Find where the given text appears and provide that cell's center as (x, y) coordinate. 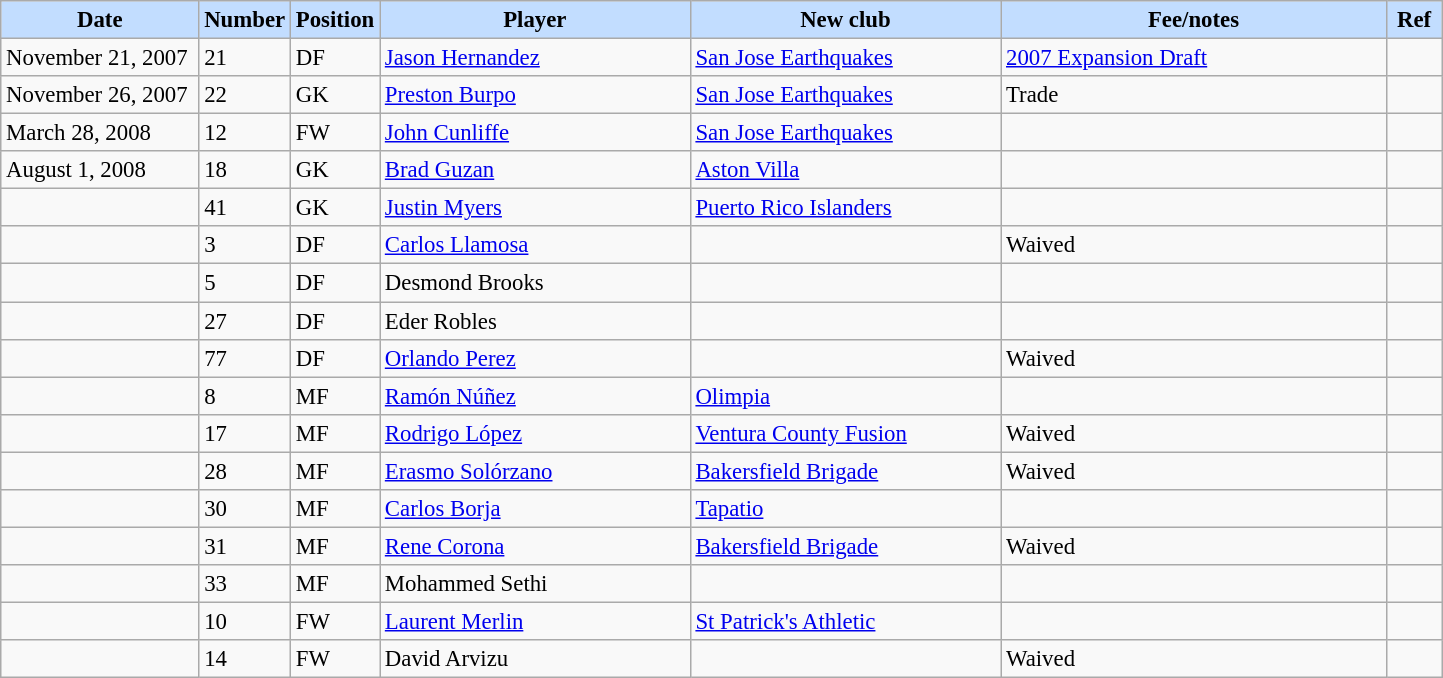
Erasmo Solórzano (536, 471)
Tapatio (846, 509)
Rene Corona (536, 546)
Olimpia (846, 396)
17 (245, 433)
Laurent Merlin (536, 621)
August 1, 2008 (100, 170)
31 (245, 546)
Eder Robles (536, 321)
Puerto Rico Islanders (846, 208)
5 (245, 283)
Carlos Llamosa (536, 245)
November 21, 2007 (100, 58)
John Cunliffe (536, 133)
November 26, 2007 (100, 95)
March 28, 2008 (100, 133)
30 (245, 509)
Trade (1194, 95)
Justin Myers (536, 208)
Player (536, 20)
Ramón Núñez (536, 396)
Desmond Brooks (536, 283)
41 (245, 208)
Ventura County Fusion (846, 433)
28 (245, 471)
Brad Guzan (536, 170)
2007 Expansion Draft (1194, 58)
Orlando Perez (536, 358)
Fee/notes (1194, 20)
Ref (1414, 20)
8 (245, 396)
10 (245, 621)
12 (245, 133)
Jason Hernandez (536, 58)
Mohammed Sethi (536, 584)
Number (245, 20)
Rodrigo López (536, 433)
14 (245, 659)
77 (245, 358)
St Patrick's Athletic (846, 621)
Date (100, 20)
22 (245, 95)
Aston Villa (846, 170)
Position (334, 20)
David Arvizu (536, 659)
18 (245, 170)
Carlos Borja (536, 509)
33 (245, 584)
21 (245, 58)
27 (245, 321)
3 (245, 245)
Preston Burpo (536, 95)
New club (846, 20)
